Output the (X, Y) coordinate of the center of the cell containing the given text.  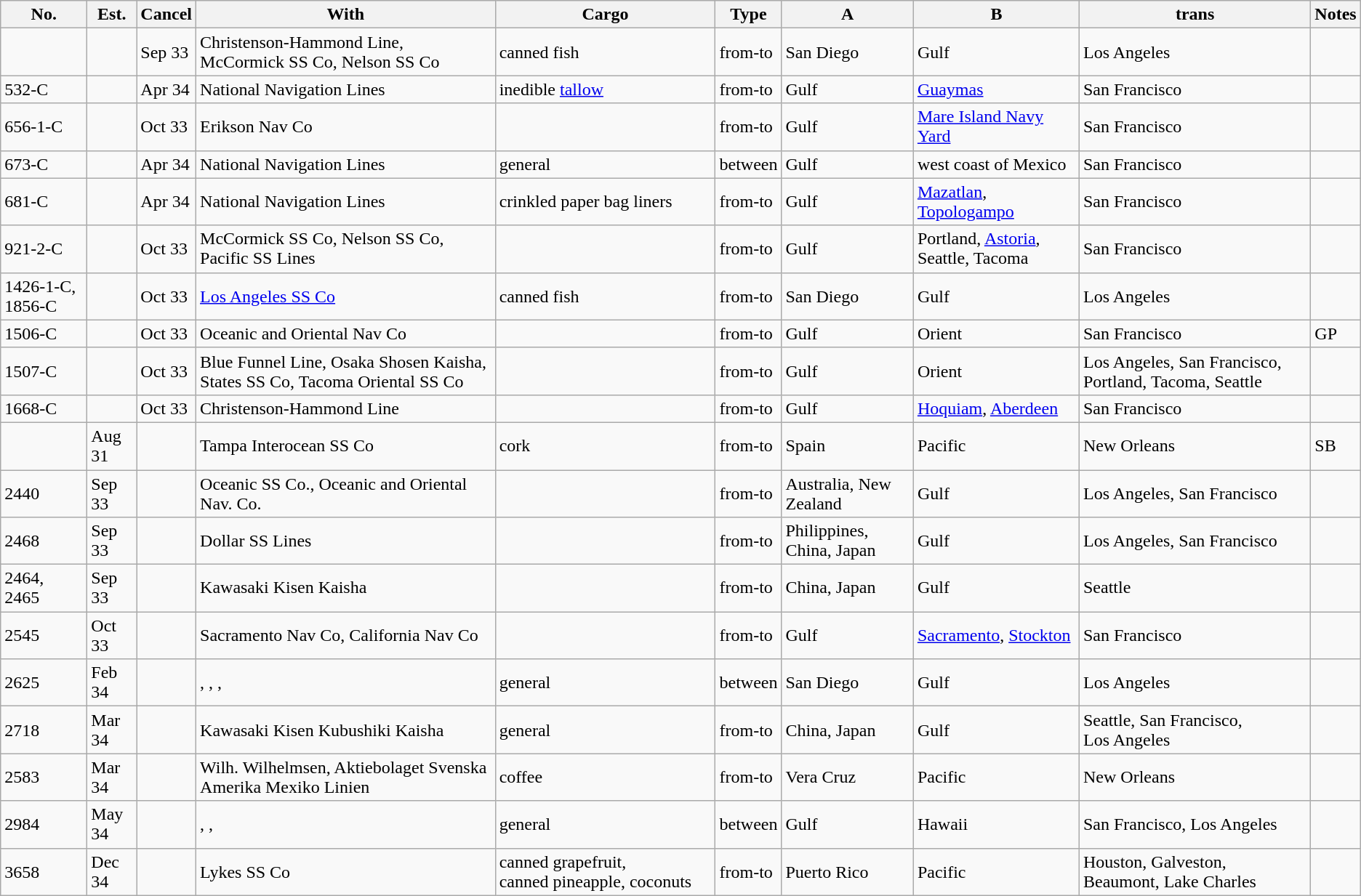
Oceanic and Oriental Nav Co (346, 334)
Dec 34 (112, 872)
Dollar SS Lines (346, 541)
2625 (44, 683)
1506-C (44, 334)
Cargo (605, 15)
921-2-C (44, 249)
Spain (848, 446)
2440 (44, 493)
Sacramento, Stockton (996, 635)
2468 (44, 541)
1426-1-C, 1856-C (44, 296)
GP (1336, 334)
Puerto Rico (848, 872)
canned grapefruit, canned pineapple, coconuts (605, 872)
Wilh. Wilhelmsen, Aktiebolaget Svenska Amerika Mexiko Linien (346, 778)
west coast of Mexico (996, 164)
2464, 2465 (44, 589)
Guaymas (996, 89)
McCormick SS Co, Nelson SS Co, Pacific SS Lines (346, 249)
Cancel (166, 15)
trans (1195, 15)
Lykes SS Co (346, 872)
coffee (605, 778)
Sacramento Nav Co, California Nav Co (346, 635)
Portland, Astoria, Seattle, Tacoma (996, 249)
Oceanic SS Co., Oceanic and Oriental Nav. Co. (346, 493)
Tampa Interocean SS Co (346, 446)
With (346, 15)
2583 (44, 778)
crinkled paper bag liners (605, 202)
Los Angeles SS Co (346, 296)
2545 (44, 635)
Type (749, 15)
Hoquiam, Aberdeen (996, 408)
B (996, 15)
Philippines, China, Japan (848, 541)
Mazatlan, Topologampo (996, 202)
Aug 31 (112, 446)
Seattle, San Francisco, Los Angeles (1195, 730)
Vera Cruz (848, 778)
Los Angeles, San Francisco, Portland, Tacoma, Seattle (1195, 371)
Hawaii (996, 824)
Feb 34 (112, 683)
532-C (44, 89)
Houston, Galveston, Beaumont, Lake Charles (1195, 872)
inedible tallow (605, 89)
Australia, New Zealand (848, 493)
Notes (1336, 15)
2984 (44, 824)
2718 (44, 730)
A (848, 15)
681-C (44, 202)
May 34 (112, 824)
Kawasaki Kisen Kaisha (346, 589)
Kawasaki Kisen Kubushiki Kaisha (346, 730)
673-C (44, 164)
Christenson-Hammond Line, McCormick SS Co, Nelson SS Co (346, 52)
Blue Funnel Line, Osaka Shosen Kaisha, States SS Co, Tacoma Oriental SS Co (346, 371)
cork (605, 446)
No. (44, 15)
Seattle (1195, 589)
Christenson-Hammond Line (346, 408)
656-1-C (44, 126)
Mare Island Navy Yard (996, 126)
Erikson Nav Co (346, 126)
Est. (112, 15)
3658 (44, 872)
1507-C (44, 371)
, , , (346, 683)
SB (1336, 446)
San Francisco, Los Angeles (1195, 824)
1668-C (44, 408)
, , (346, 824)
